From the cell containing the given text, extract its center point as (X, Y) coordinate. 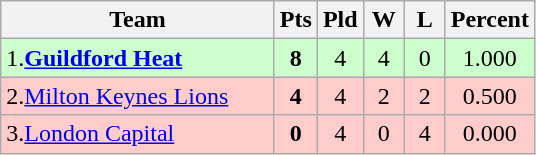
L (424, 20)
2.Milton Keynes Lions (138, 96)
0.500 (490, 96)
0.000 (490, 134)
Percent (490, 20)
W (384, 20)
8 (296, 58)
Pts (296, 20)
3.London Capital (138, 134)
Pld (340, 20)
Team (138, 20)
1.000 (490, 58)
1.Guildford Heat (138, 58)
